Provide the (x, y) coordinate of the cell's center where the given text is located.  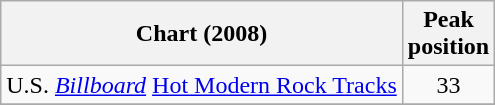
Peakposition (448, 34)
U.S. Billboard Hot Modern Rock Tracks (202, 85)
33 (448, 85)
Chart (2008) (202, 34)
